Return [x, y] of the center of cell containing provided text 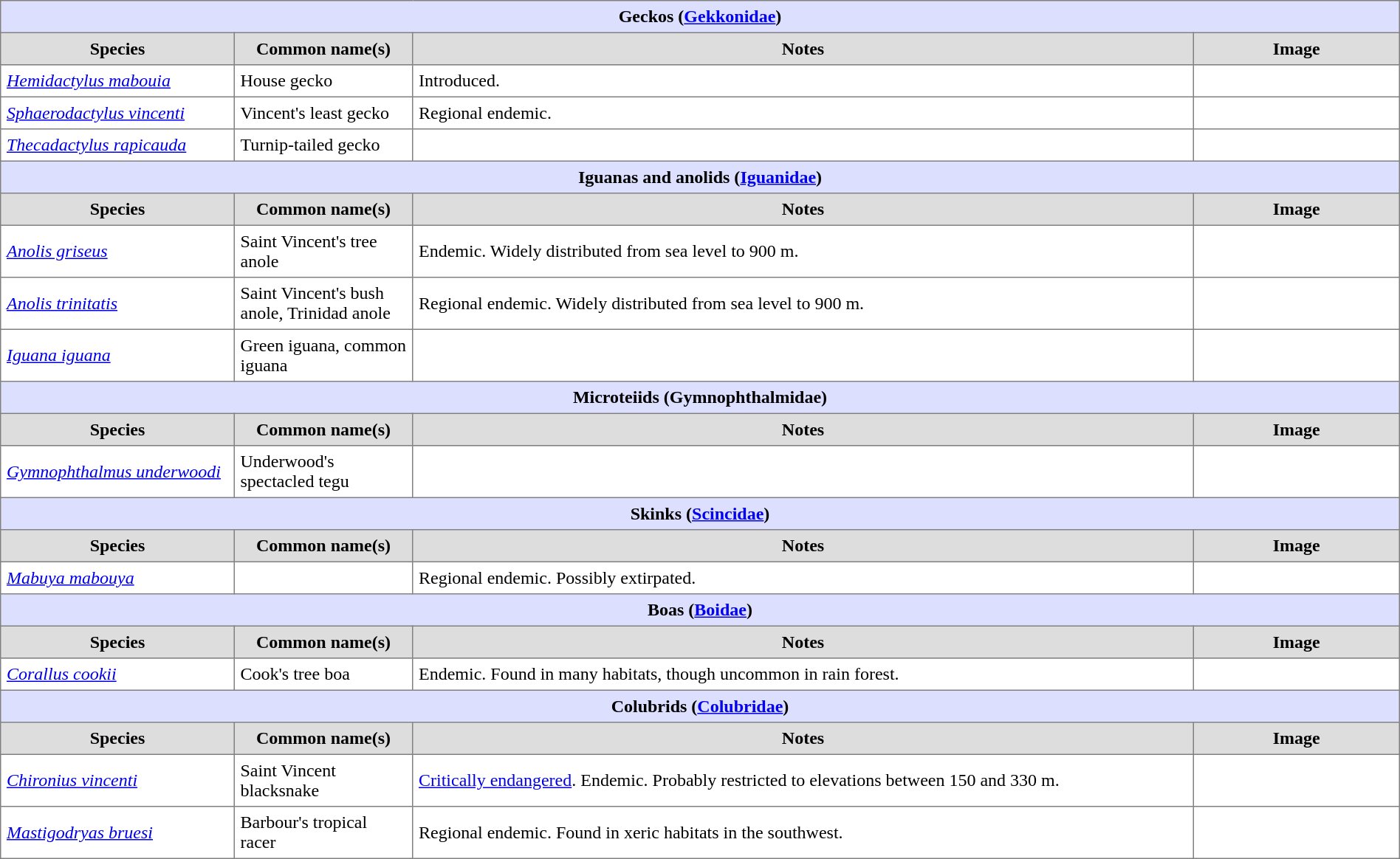
Chironius vincenti [117, 780]
Vincent's least gecko [323, 113]
Regional endemic. Widely distributed from sea level to 900 m. [803, 303]
Saint Vincent blacksnake [323, 780]
Turnip-tailed gecko [323, 145]
Colubrids (Colubridae) [700, 706]
Gymnophthalmus underwoodi [117, 472]
Critically endangered. Endemic. Probably restricted to elevations between 150 and 330 m. [803, 780]
Mabuya mabouya [117, 578]
Anolis griseus [117, 251]
Endemic. Found in many habitats, though uncommon in rain forest. [803, 675]
Geckos (Gekkonidae) [700, 17]
Skinks (Scincidae) [700, 514]
Iguanas and anolids (Iguanidae) [700, 177]
Regional endemic. Possibly extirpated. [803, 578]
Thecadactylus rapicauda [117, 145]
Underwood's spectacled tegu [323, 472]
Green iguana, common iguana [323, 355]
Introduced. [803, 81]
Microteiids (Gymnophthalmidae) [700, 398]
Corallus cookii [117, 675]
Hemidactylus mabouia [117, 81]
Mastigodryas bruesi [117, 832]
Saint Vincent's tree anole [323, 251]
Barbour's tropical racer [323, 832]
Anolis trinitatis [117, 303]
Endemic. Widely distributed from sea level to 900 m. [803, 251]
House gecko [323, 81]
Saint Vincent's bush anole, Trinidad anole [323, 303]
Cook's tree boa [323, 675]
Boas (Boidae) [700, 610]
Regional endemic. Found in xeric habitats in the southwest. [803, 832]
Regional endemic. [803, 113]
Sphaerodactylus vincenti [117, 113]
Iguana iguana [117, 355]
